Identify which cell holds the provided text, then report its (X, Y) central coordinate. 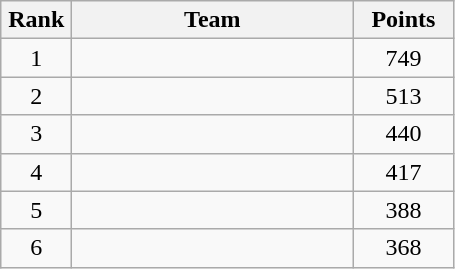
Points (404, 20)
368 (404, 248)
388 (404, 210)
Team (212, 20)
4 (36, 172)
6 (36, 248)
417 (404, 172)
2 (36, 96)
1 (36, 58)
749 (404, 58)
5 (36, 210)
440 (404, 134)
513 (404, 96)
Rank (36, 20)
3 (36, 134)
